Determine the [x, y] coordinate at the center of the cell enclosing the given text.  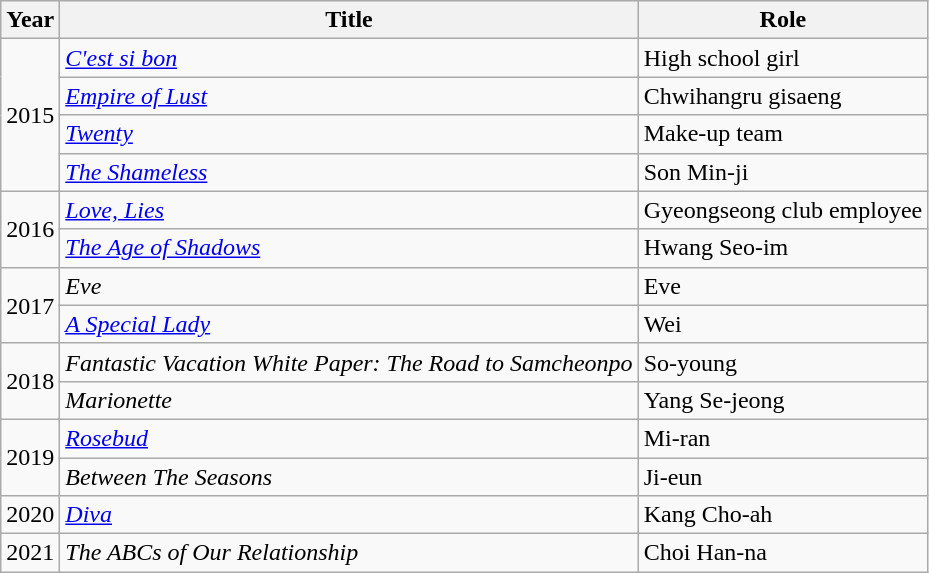
Hwang Seo-im [783, 248]
Wei [783, 324]
2016 [30, 229]
2017 [30, 305]
Choi Han-na [783, 553]
Love, Lies [349, 210]
2018 [30, 381]
Rosebud [349, 438]
The Age of Shadows [349, 248]
The Shameless [349, 172]
2015 [30, 115]
Title [349, 20]
Twenty [349, 134]
Mi-ran [783, 438]
Empire of Lust [349, 96]
Diva [349, 515]
Fantastic Vacation White Paper: The Road to Samcheonpo [349, 362]
High school girl [783, 58]
Kang Cho-ah [783, 515]
The ABCs of Our Relationship [349, 553]
Role [783, 20]
Between The Seasons [349, 477]
2020 [30, 515]
2019 [30, 457]
Year [30, 20]
Ji-eun [783, 477]
Yang Se-jeong [783, 400]
Make-up team [783, 134]
Son Min-ji [783, 172]
C'est si bon [349, 58]
2021 [30, 553]
A Special Lady [349, 324]
So-young [783, 362]
Marionette [349, 400]
Gyeongseong club employee [783, 210]
Chwihangru gisaeng [783, 96]
